Find where the given text appears and provide that cell's center as (X, Y) coordinate. 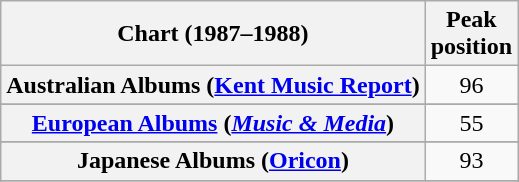
Peakposition (471, 34)
93 (471, 161)
European Albums (Music & Media) (213, 123)
55 (471, 123)
Australian Albums (Kent Music Report) (213, 85)
Chart (1987–1988) (213, 34)
96 (471, 85)
Japanese Albums (Oricon) (213, 161)
